Identify which cell holds the provided text, then report its [X, Y] central coordinate. 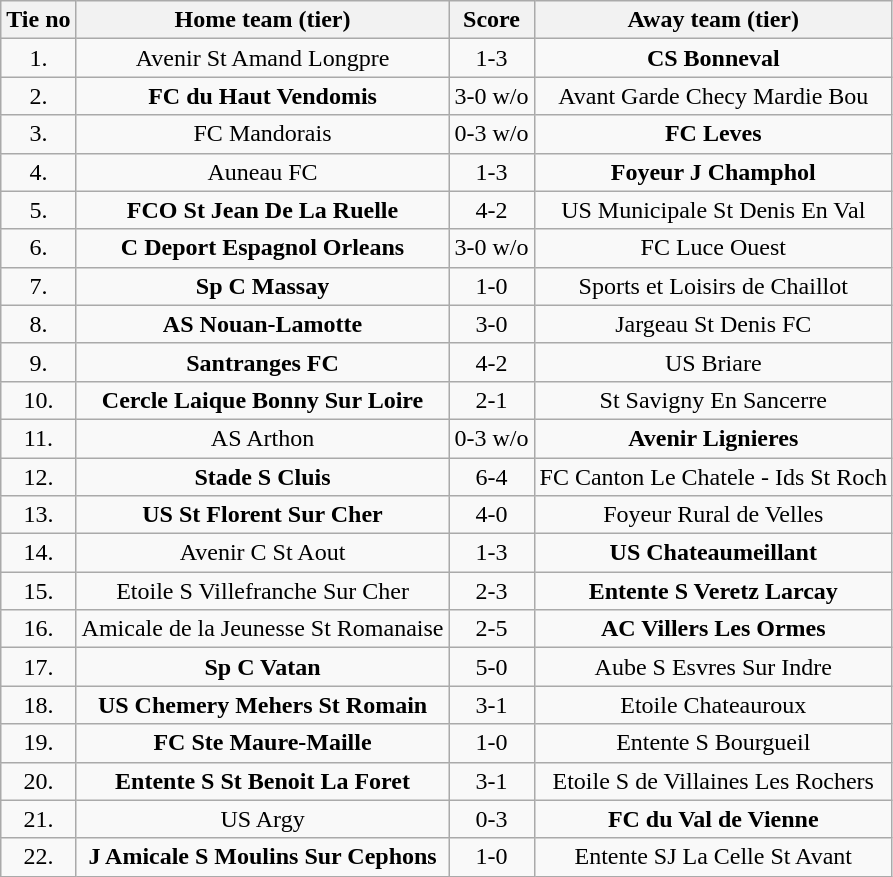
18. [38, 705]
22. [38, 857]
Auneau FC [262, 172]
Avant Garde Checy Mardie Bou [713, 96]
Sp C Vatan [262, 667]
19. [38, 743]
AS Arthon [262, 438]
Foyeur Rural de Velles [713, 515]
0-3 [492, 819]
Foyeur J Champhol [713, 172]
1. [38, 58]
9. [38, 362]
5-0 [492, 667]
FC Leves [713, 134]
Etoile S Villefranche Sur Cher [262, 591]
J Amicale S Moulins Sur Cephons [262, 857]
8. [38, 324]
10. [38, 400]
AS Nouan-Lamotte [262, 324]
AC Villers Les Ormes [713, 629]
St Savigny En Sancerre [713, 400]
Aube S Esvres Sur Indre [713, 667]
Tie no [38, 20]
Home team (tier) [262, 20]
US Chemery Mehers St Romain [262, 705]
Jargeau St Denis FC [713, 324]
17. [38, 667]
Score [492, 20]
Away team (tier) [713, 20]
Sp C Massay [262, 286]
CS Bonneval [713, 58]
Entente S Veretz Larcay [713, 591]
Entente S Bourgueil [713, 743]
US Chateaumeillant [713, 553]
Entente SJ La Celle St Avant [713, 857]
FCO St Jean De La Ruelle [262, 210]
3-0 [492, 324]
2-1 [492, 400]
21. [38, 819]
20. [38, 781]
Avenir C St Aout [262, 553]
US Municipale St Denis En Val [713, 210]
FC Ste Maure-Maille [262, 743]
5. [38, 210]
Sports et Loisirs de Chaillot [713, 286]
US St Florent Sur Cher [262, 515]
US Briare [713, 362]
4. [38, 172]
4-0 [492, 515]
2-5 [492, 629]
Cercle Laique Bonny Sur Loire [262, 400]
Etoile S de Villaines Les Rochers [713, 781]
Stade S Cluis [262, 477]
6-4 [492, 477]
7. [38, 286]
16. [38, 629]
Avenir Lignieres [713, 438]
15. [38, 591]
12. [38, 477]
Santranges FC [262, 362]
3. [38, 134]
Avenir St Amand Longpre [262, 58]
FC Luce Ouest [713, 248]
FC du Haut Vendomis [262, 96]
FC Mandorais [262, 134]
Entente S St Benoit La Foret [262, 781]
Amicale de la Jeunesse St Romanaise [262, 629]
2. [38, 96]
Etoile Chateauroux [713, 705]
US Argy [262, 819]
13. [38, 515]
14. [38, 553]
FC du Val de Vienne [713, 819]
C Deport Espagnol Orleans [262, 248]
FC Canton Le Chatele - Ids St Roch [713, 477]
2-3 [492, 591]
6. [38, 248]
11. [38, 438]
